Determine the [x, y] coordinate at the center of the cell enclosing the given text.  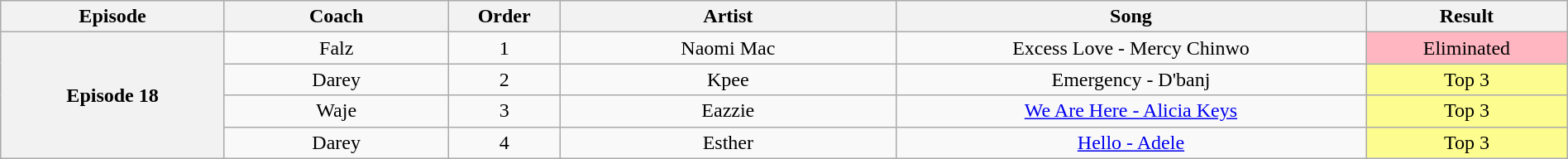
4 [504, 142]
Episode 18 [112, 95]
1 [504, 48]
Emergency - D'banj [1131, 79]
Coach [336, 17]
Falz [336, 48]
Song [1131, 17]
Kpee [728, 79]
Eliminated [1467, 48]
Episode [112, 17]
Eazzie [728, 111]
Excess Love - Mercy Chinwo [1131, 48]
2 [504, 79]
Naomi Mac [728, 48]
Waje [336, 111]
We Are Here - Alicia Keys [1131, 111]
Hello - Adele [1131, 142]
Result [1467, 17]
Order [504, 17]
Esther [728, 142]
3 [504, 111]
Artist [728, 17]
